For the text-containing cell, return its midpoint in (X, Y) coordinate format. 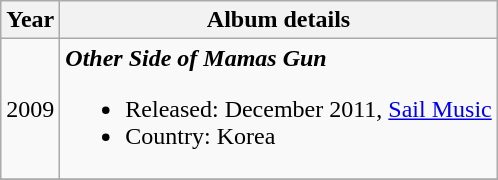
Year (30, 20)
2009 (30, 109)
Album details (278, 20)
Other Side of Mamas GunReleased: December 2011, Sail MusicCountry: Korea (278, 109)
